Locate the cell with the specified text and output its (X, Y) center coordinate. 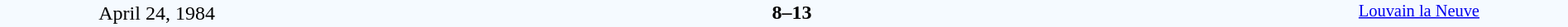
8–13 (791, 12)
April 24, 1984 (157, 13)
Louvain la Neuve (1419, 13)
